Scan for the cell matching the given text and deliver its (X, Y) coordinate at center. 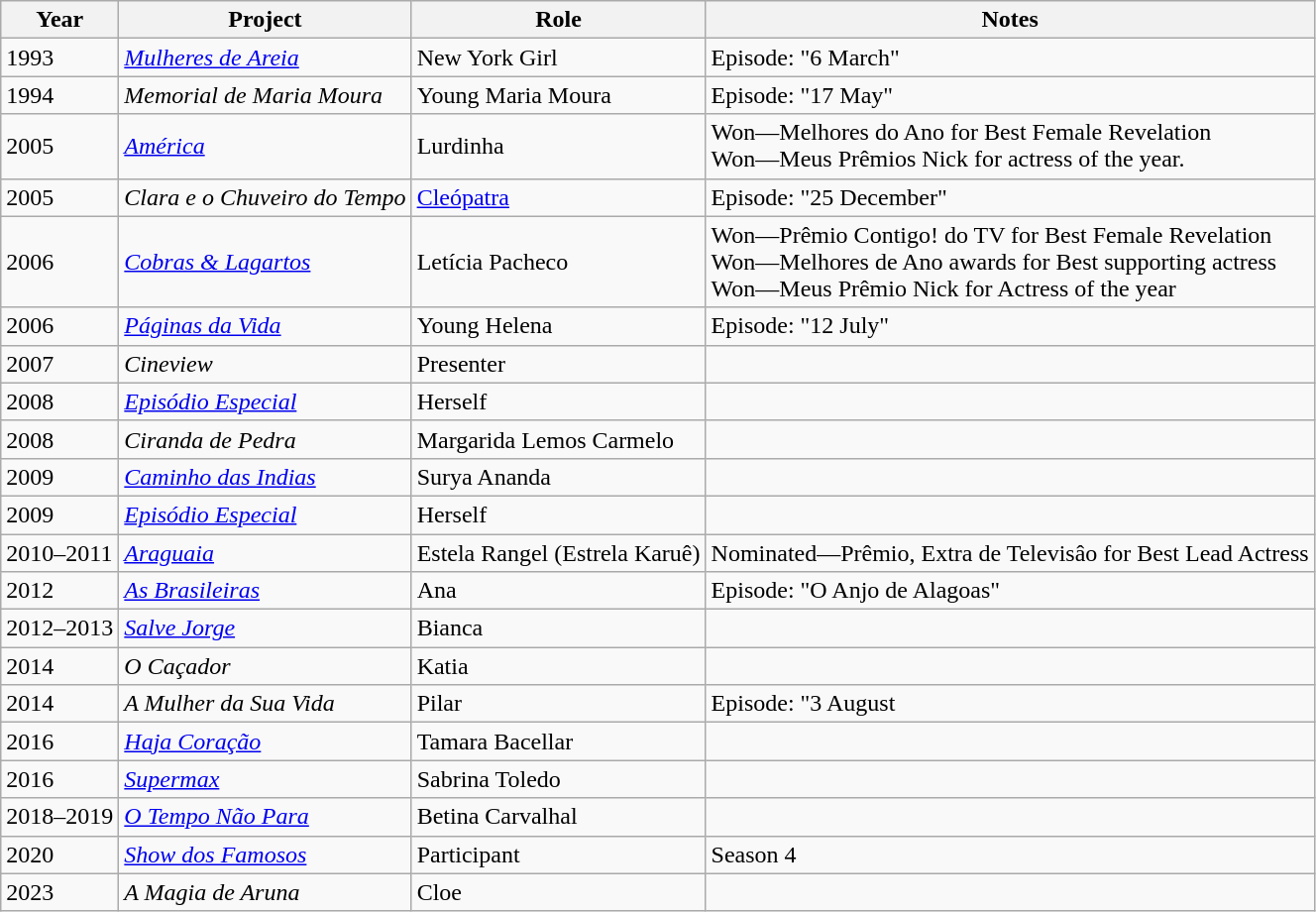
Episode: "12 July" (1010, 326)
Episode: "3 August (1010, 704)
Haja Coração (266, 741)
Young Maria Moura (559, 95)
2010–2011 (59, 552)
Mulheres de Areia (266, 57)
Episode: "6 March" (1010, 57)
Araguaia (266, 552)
2007 (59, 364)
1994 (59, 95)
Tamara Bacellar (559, 741)
Sabrina Toledo (559, 779)
Salve Jorge (266, 628)
Role (559, 20)
Presenter (559, 364)
Notes (1010, 20)
O Caçador (266, 666)
A Magia de Aruna (266, 892)
América (266, 147)
2018–2019 (59, 817)
Season 4 (1010, 855)
Estela Rangel (Estrela Karuê) (559, 552)
Show dos Famosos (266, 855)
As Brasileiras (266, 591)
2023 (59, 892)
Ana (559, 591)
A Mulher da Sua Vida (266, 704)
Cloe (559, 892)
O Tempo Não Para (266, 817)
Cobras & Lagartos (266, 262)
Margarida Lemos Carmelo (559, 439)
Memorial de Maria Moura (266, 95)
1993 (59, 57)
New York Girl (559, 57)
Caminho das Indias (266, 477)
Won—Melhores do Ano for Best Female RevelationWon—Meus Prêmios Nick for actress of the year. (1010, 147)
Nominated—Prêmio, Extra de Televisâo for Best Lead Actress (1010, 552)
Episode: "17 May" (1010, 95)
Betina Carvalhal (559, 817)
Páginas da Vida (266, 326)
Participant (559, 855)
2020 (59, 855)
2012 (59, 591)
Lurdinha (559, 147)
Pilar (559, 704)
Cleópatra (559, 197)
Letícia Pacheco (559, 262)
Year (59, 20)
Bianca (559, 628)
2012–2013 (59, 628)
Young Helena (559, 326)
Project (266, 20)
Surya Ananda (559, 477)
Ciranda de Pedra (266, 439)
Episode: "25 December" (1010, 197)
Katia (559, 666)
Supermax (266, 779)
Clara e o Chuveiro do Tempo (266, 197)
Cineview (266, 364)
Episode: "O Anjo de Alagoas" (1010, 591)
